Detect which cell encompasses the target text, then output its [x, y] center coordinate. 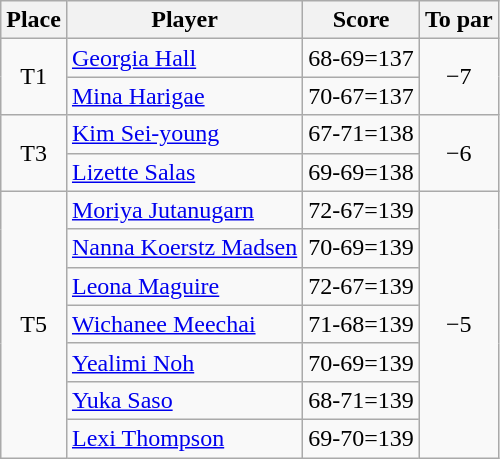
69-70=139 [362, 438]
Lexi Thompson [184, 438]
Lizette Salas [184, 172]
To par [458, 20]
Wichanee Meechai [184, 324]
Yealimi Noh [184, 362]
67-71=138 [362, 134]
Georgia Hall [184, 58]
Player [184, 20]
68-69=137 [362, 58]
70-67=137 [362, 96]
Place [34, 20]
Score [362, 20]
69-69=138 [362, 172]
Mina Harigae [184, 96]
Kim Sei-young [184, 134]
T5 [34, 324]
−6 [458, 153]
T1 [34, 77]
Leona Maguire [184, 286]
−7 [458, 77]
68-71=139 [362, 400]
Moriya Jutanugarn [184, 210]
T3 [34, 153]
−5 [458, 324]
71-68=139 [362, 324]
Yuka Saso [184, 400]
Nanna Koerstz Madsen [184, 248]
